Search for the cell housing the specified text and yield its [x, y] center coordinate. 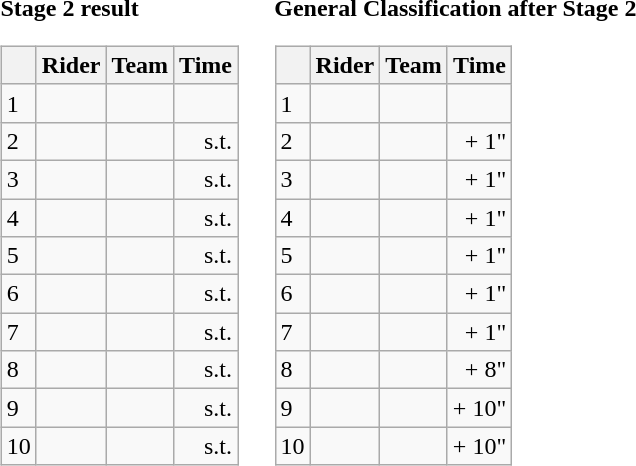
+ 8" [479, 370]
